Pinpoint the cell where the given text exists, returning its (X, Y) midpoint coordinate. 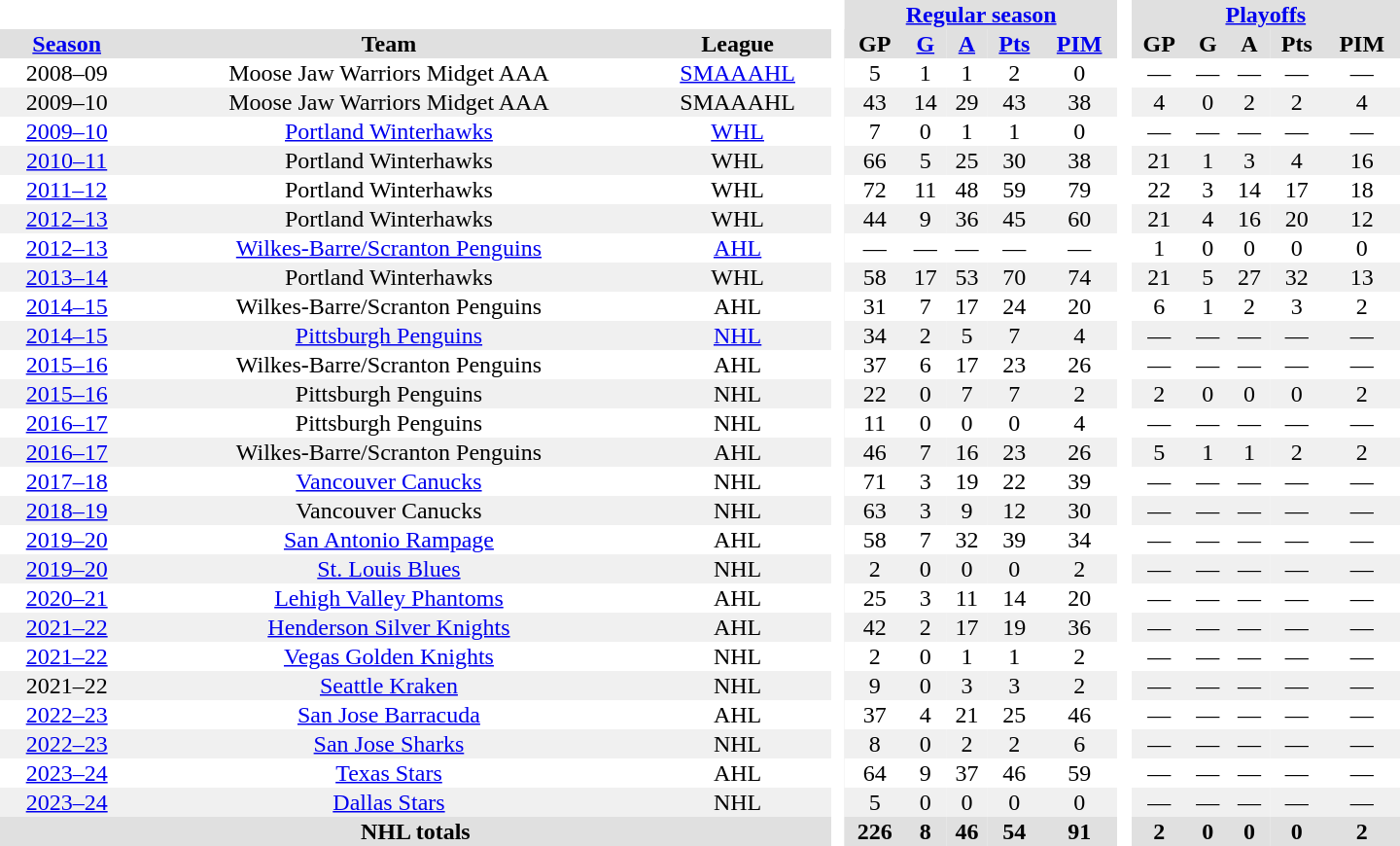
2020–21 (66, 598)
Playoffs (1266, 15)
18 (1361, 190)
44 (875, 219)
St. Louis Blues (389, 569)
74 (1079, 277)
Regular season (981, 15)
San Jose Sharks (389, 744)
64 (875, 773)
Henderson Silver Knights (389, 627)
45 (1015, 219)
72 (875, 190)
Seattle Kraken (389, 686)
Lehigh Valley Phantoms (389, 598)
24 (1015, 306)
31 (875, 306)
54 (1015, 831)
2011–12 (66, 190)
2008–09 (66, 73)
13 (1361, 277)
2017–18 (66, 481)
Season (66, 44)
San Jose Barracuda (389, 715)
60 (1079, 219)
70 (1015, 277)
53 (966, 277)
San Antonio Rampage (389, 540)
NHL totals (416, 831)
63 (875, 511)
79 (1079, 190)
Dallas Stars (389, 802)
2010–11 (66, 160)
2013–14 (66, 277)
91 (1079, 831)
27 (1250, 277)
Vegas Golden Knights (389, 656)
42 (875, 627)
Team (389, 44)
226 (875, 831)
2018–19 (66, 511)
48 (966, 190)
71 (875, 481)
29 (966, 102)
League (738, 44)
Texas Stars (389, 773)
66 (875, 160)
